Scan for the cell matching the given text and deliver its [X, Y] coordinate at center. 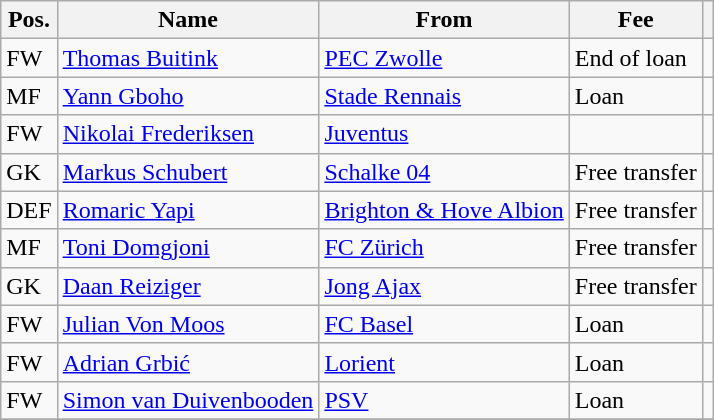
Jong Ajax [444, 286]
Lorient [444, 362]
DEF [29, 210]
Julian Von Moos [188, 324]
Adrian Grbić [188, 362]
Yann Gboho [188, 96]
Juventus [444, 134]
Markus Schubert [188, 172]
PSV [444, 400]
Toni Domgjoni [188, 248]
Simon van Duivenbooden [188, 400]
FC Zürich [444, 248]
Daan Reiziger [188, 286]
Brighton & Hove Albion [444, 210]
Fee [636, 20]
Stade Rennais [444, 96]
Schalke 04 [444, 172]
PEC Zwolle [444, 58]
Thomas Buitink [188, 58]
Nikolai Frederiksen [188, 134]
End of loan [636, 58]
Romaric Yapi [188, 210]
Name [188, 20]
Pos. [29, 20]
From [444, 20]
FC Basel [444, 324]
